Capture the cell that displays the provided text and extract its (X, Y) central coordinate. 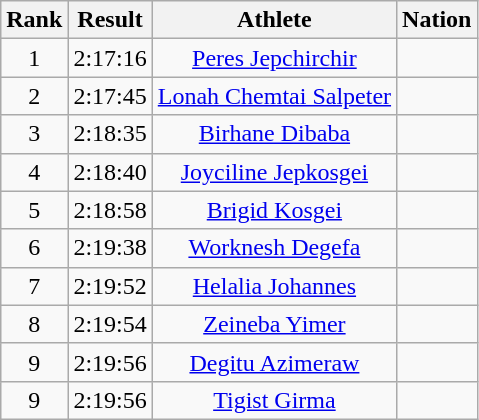
8 (34, 324)
Athlete (274, 20)
Nation (437, 20)
Tigist Girma (274, 400)
Lonah Chemtai Salpeter (274, 96)
2:19:52 (110, 286)
Worknesh Degefa (274, 248)
2:17:16 (110, 58)
5 (34, 210)
1 (34, 58)
2:17:45 (110, 96)
Result (110, 20)
Birhane Dibaba (274, 134)
Helalia Johannes (274, 286)
Brigid Kosgei (274, 210)
3 (34, 134)
4 (34, 172)
2:18:58 (110, 210)
2:19:38 (110, 248)
Joyciline Jepkosgei (274, 172)
2:18:40 (110, 172)
2 (34, 96)
7 (34, 286)
Degitu Azimeraw (274, 362)
6 (34, 248)
2:18:35 (110, 134)
2:19:54 (110, 324)
Zeineba Yimer (274, 324)
Peres Jepchirchir (274, 58)
Rank (34, 20)
